Capture the cell that displays the provided text and extract its [x, y] central coordinate. 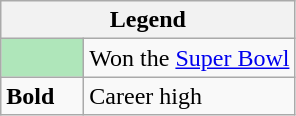
Career high [190, 96]
Legend [148, 20]
Bold [42, 96]
Won the Super Bowl [190, 58]
